Determine the (x, y) coordinate at the center of the cell enclosing the given text.  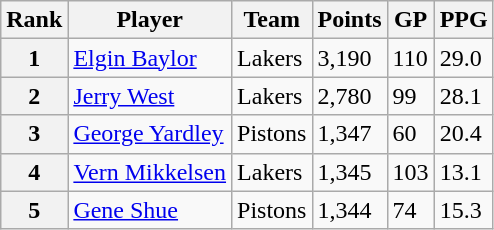
1,345 (350, 172)
Jerry West (150, 96)
Player (150, 20)
29.0 (464, 58)
3,190 (350, 58)
20.4 (464, 134)
60 (410, 134)
28.1 (464, 96)
1 (34, 58)
1,344 (350, 210)
PPG (464, 20)
13.1 (464, 172)
3 (34, 134)
4 (34, 172)
Elgin Baylor (150, 58)
99 (410, 96)
74 (410, 210)
Rank (34, 20)
103 (410, 172)
Team (272, 20)
George Yardley (150, 134)
2,780 (350, 96)
1,347 (350, 134)
Vern Mikkelsen (150, 172)
2 (34, 96)
5 (34, 210)
110 (410, 58)
15.3 (464, 210)
Points (350, 20)
GP (410, 20)
Gene Shue (150, 210)
